Extract the (x, y) coordinate from the center of the cell holding the provided text.  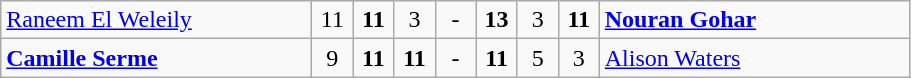
Nouran Gohar (754, 20)
Raneem El Weleily (156, 20)
13 (496, 20)
9 (332, 58)
Alison Waters (754, 58)
Camille Serme (156, 58)
5 (538, 58)
